Return (x, y) of the center of cell containing provided text 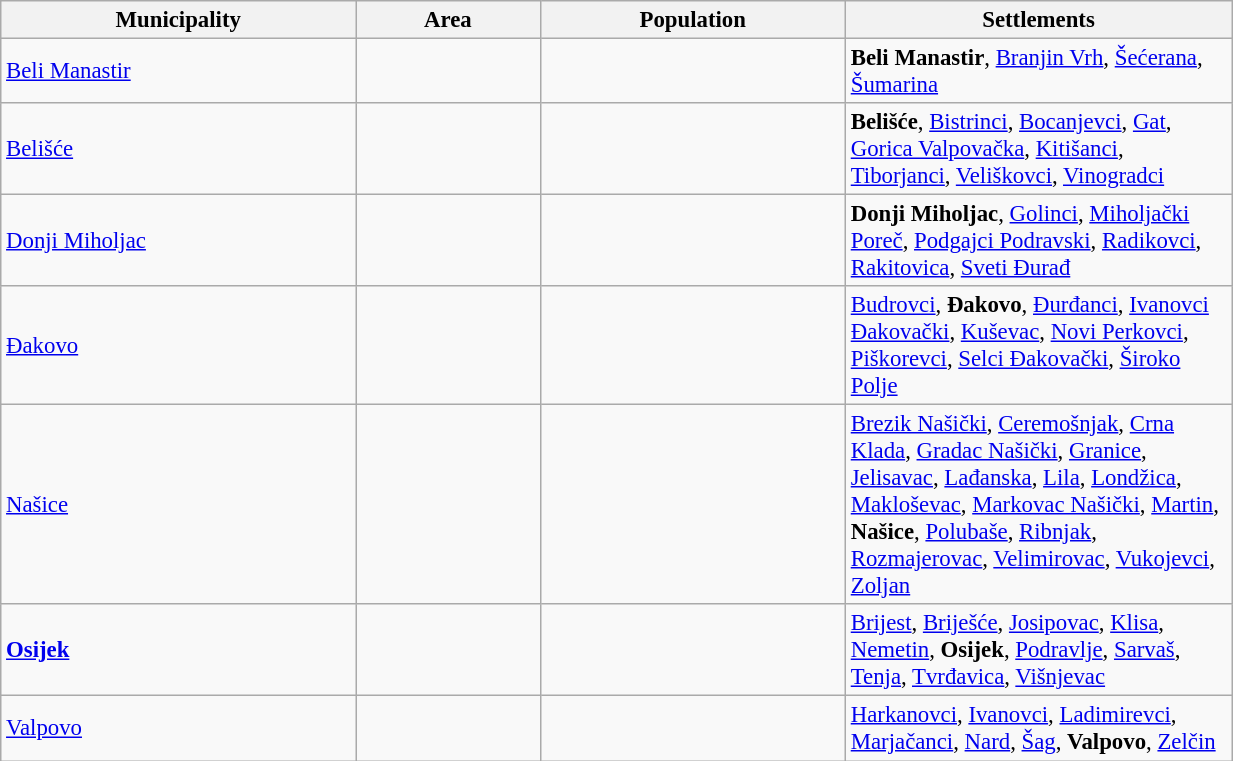
Brijest, Briješće, Josipovac, Klisa, Nemetin, Osijek, Podravlje, Sarvaš, Tenja, Tvrđavica, Višnjevac (1038, 650)
Osijek (178, 650)
Settlements (1038, 20)
Donji Miholjac (178, 241)
Population (692, 20)
Belišće, Bistrinci, Bocanjevci, Gat, Gorica Valpovačka, Kitišanci, Tiborjanci, Veliškovci, Vinogradci (1038, 149)
Area (448, 20)
Beli Manastir (178, 72)
Đakovo (178, 346)
Našice (178, 505)
Budrovci, Đakovo, Đurđanci, Ivanovci Đakovački, Kuševac, Novi Perkovci, Piškorevci, Selci Đakovački, Široko Polje (1038, 346)
Belišće (178, 149)
Harkanovci, Ivanovci, Ladimirevci, Marjačanci, Nard, Šag, Valpovo, Zelčin (1038, 728)
Beli Manastir, Branjin Vrh, Šećerana, Šumarina (1038, 72)
Municipality (178, 20)
Valpovo (178, 728)
Donji Miholjac, Golinci, Miholjački Poreč, Podgajci Podravski, Radikovci, Rakitovica, Sveti Đurađ (1038, 241)
